Return (x, y) of the center of cell containing provided text 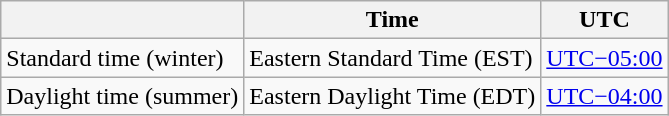
UTC (604, 20)
Time (392, 20)
Daylight time (summer) (122, 96)
Eastern Daylight Time (EDT) (392, 96)
UTC−04:00 (604, 96)
UTC−05:00 (604, 58)
Standard time (winter) (122, 58)
Eastern Standard Time (EST) (392, 58)
